Output the (X, Y) coordinate of the center of the cell containing the given text.  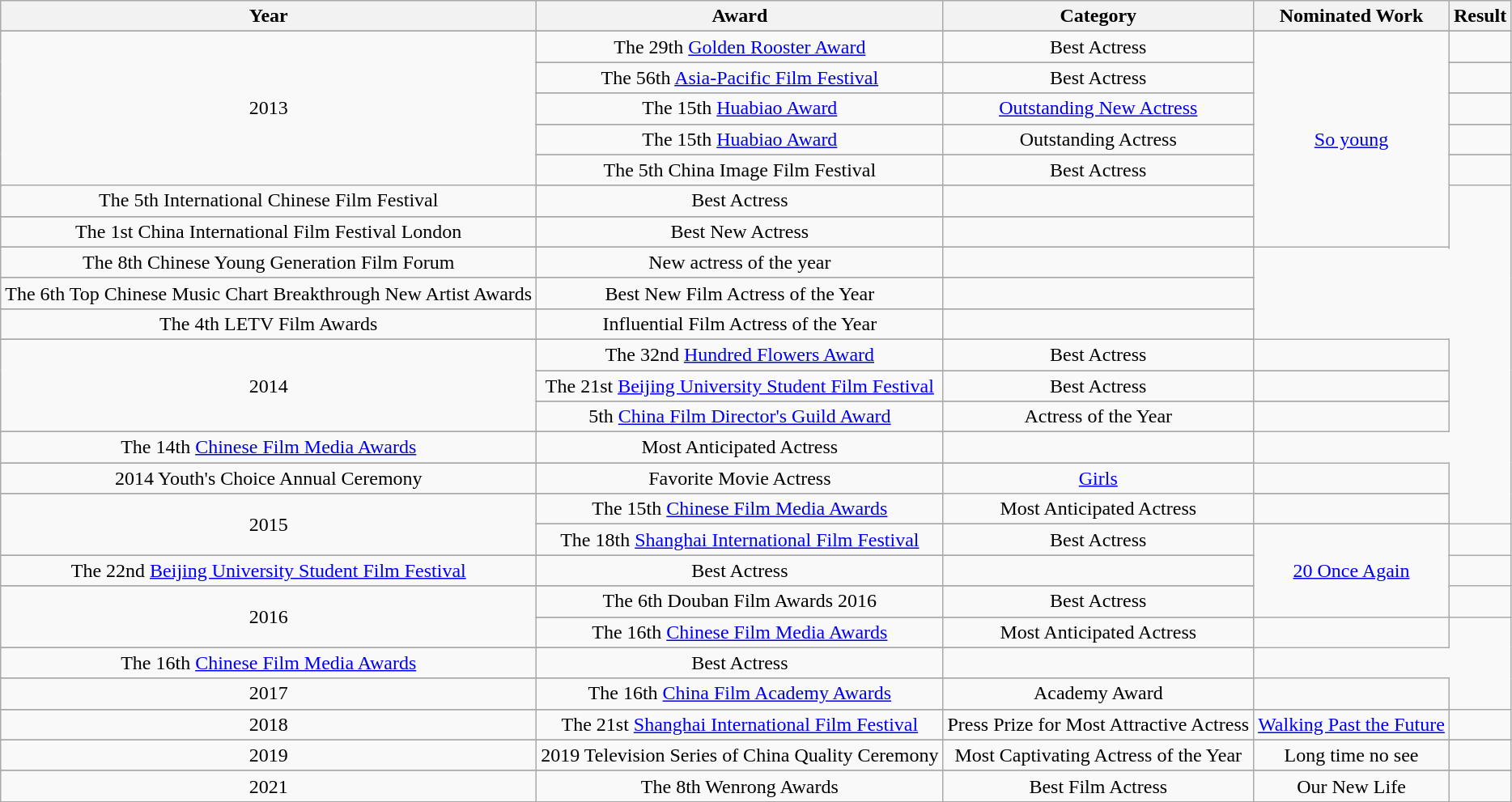
The 8th Chinese Young Generation Film Forum (269, 262)
Long time no see (1352, 755)
New actress of the year (740, 262)
Most Captivating Actress of the Year (1098, 755)
Outstanding Actress (1098, 139)
Best New Film Actress of the Year (740, 293)
Our New Life (1352, 786)
The 22nd Beijing University Student Film Festival (269, 571)
The 16th China Film Academy Awards (740, 694)
The 4th LETV Film Awards (269, 324)
The 15th Chinese Film Media Awards (740, 509)
Nominated Work (1352, 16)
Best New Actress (740, 231)
So young (1352, 139)
2019 Television Series of China Quality Ceremony (740, 755)
2014 Youth's Choice Annual Ceremony (269, 478)
2017 (269, 694)
2018 (269, 724)
Favorite Movie Actress (740, 478)
5th China Film Director's Guild Award (740, 417)
The 8th Wenrong Awards (740, 786)
Best Film Actress (1098, 786)
The 6th Top Chinese Music Chart Breakthrough New Artist Awards (269, 293)
The 29th Golden Rooster Award (740, 47)
Category (1098, 16)
Outstanding New Actress (1098, 108)
The 14th Chinese Film Media Awards (269, 448)
The 18th Shanghai International Film Festival (740, 540)
The 5th International Chinese Film Festival (269, 201)
The 21st Beijing University Student Film Festival (740, 386)
The 6th Douban Film Awards 2016 (740, 601)
2019 (269, 755)
2015 (269, 524)
The 1st China International Film Festival London (269, 231)
Press Prize for Most Attractive Actress (1098, 724)
Girls (1098, 478)
The 21st Shanghai International Film Festival (740, 724)
2016 (269, 617)
20 Once Again (1352, 571)
Academy Award (1098, 694)
The 56th Asia-Pacific Film Festival (740, 78)
Influential Film Actress of the Year (740, 324)
The 32nd Hundred Flowers Award (740, 354)
Award (740, 16)
Result (1480, 16)
2013 (269, 108)
Year (269, 16)
2021 (269, 786)
2014 (269, 385)
Walking Past the Future (1352, 724)
Actress of the Year (1098, 417)
The 5th China Image Film Festival (740, 170)
